For the text-containing cell, return its midpoint in (X, Y) coordinate format. 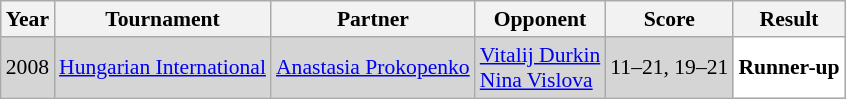
2008 (28, 68)
Vitalij Durkin Nina Vislova (540, 68)
Tournament (162, 19)
Result (788, 19)
11–21, 19–21 (669, 68)
Runner-up (788, 68)
Opponent (540, 19)
Score (669, 19)
Hungarian International (162, 68)
Year (28, 19)
Partner (373, 19)
Anastasia Prokopenko (373, 68)
